Extract the (x, y) coordinate from the center of the cell holding the provided text.  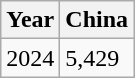
China (97, 20)
5,429 (97, 58)
Year (30, 20)
2024 (30, 58)
